From the cell containing the given text, extract its center point as [X, Y] coordinate. 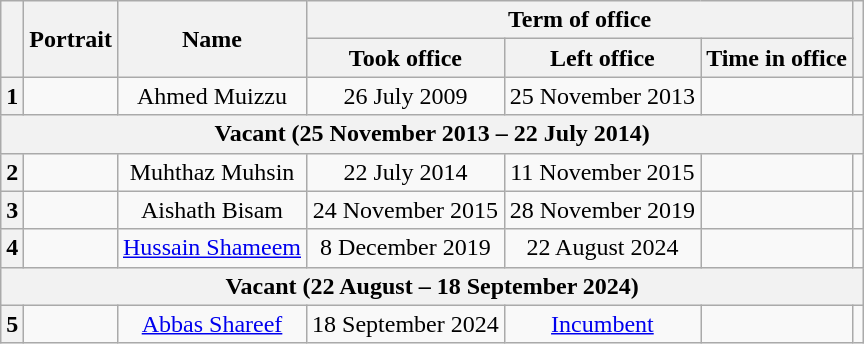
28 November 2019 [602, 210]
Took office [406, 58]
Term of office [580, 20]
Aishath Bisam [212, 210]
Muhthaz Muhsin [212, 172]
2 [12, 172]
Ahmed Muizzu [212, 96]
Name [212, 39]
3 [12, 210]
26 July 2009 [406, 96]
Incumbent [602, 324]
22 July 2014 [406, 172]
1 [12, 96]
11 November 2015 [602, 172]
18 September 2024 [406, 324]
Time in office [777, 58]
24 November 2015 [406, 210]
22 August 2024 [602, 248]
Vacant (22 August – 18 September 2024) [432, 286]
Hussain Shameem [212, 248]
4 [12, 248]
Portrait [71, 39]
25 November 2013 [602, 96]
Left office [602, 58]
Abbas Shareef [212, 324]
Vacant (25 November 2013 – 22 July 2014) [432, 134]
5 [12, 324]
8 December 2019 [406, 248]
